Extract the [x, y] coordinate from the center of the cell holding the provided text.  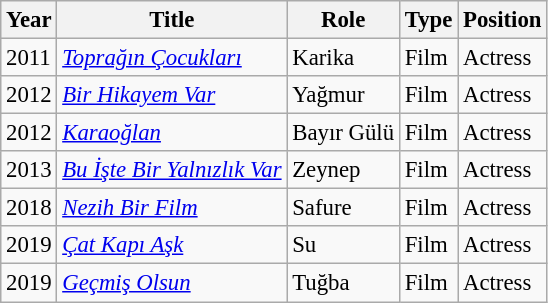
Safure [343, 208]
Year [29, 20]
Bayır Gülü [343, 133]
Karika [343, 58]
Toprağın Çocukları [172, 58]
Çat Kapı Aşk [172, 245]
Role [343, 20]
Nezih Bir Film [172, 208]
2018 [29, 208]
Karaoğlan [172, 133]
Type [428, 20]
Yağmur [343, 95]
Geçmiş Olsun [172, 283]
Position [502, 20]
Zeynep [343, 170]
2013 [29, 170]
Bu İşte Bir Yalnızlık Var [172, 170]
Title [172, 20]
Bir Hikayem Var [172, 95]
2011 [29, 58]
Tuğba [343, 283]
Su [343, 245]
